From the cell containing the given text, extract its center point as [x, y] coordinate. 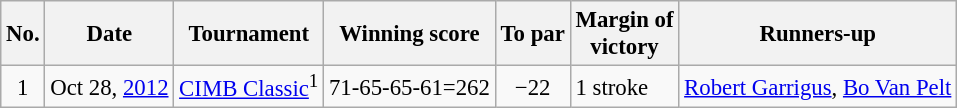
Oct 28, 2012 [110, 87]
71-65-65-61=262 [410, 87]
Date [110, 34]
Margin ofvictory [624, 34]
−22 [532, 87]
Winning score [410, 34]
Tournament [249, 34]
To par [532, 34]
Runners-up [818, 34]
CIMB Classic1 [249, 87]
1 [23, 87]
No. [23, 34]
Robert Garrigus, Bo Van Pelt [818, 87]
1 stroke [624, 87]
